Pinpoint the cell where the given text exists, returning its (x, y) midpoint coordinate. 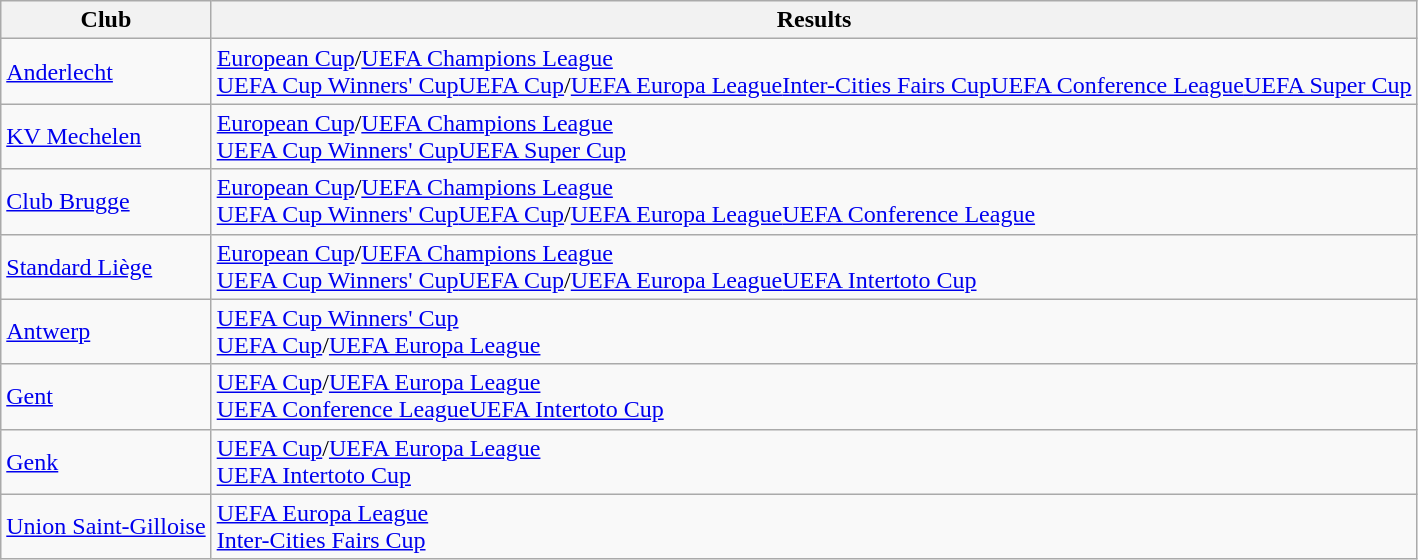
UEFA Cup Winners' CupUEFA Cup/UEFA Europa League (814, 332)
Club (106, 20)
European Cup/UEFA Champions LeagueUEFA Cup Winners' CupUEFA Super Cup (814, 136)
European Cup/UEFA Champions LeagueUEFA Cup Winners' CupUEFA Cup/UEFA Europa LeagueUEFA Intertoto Cup (814, 266)
KV Mechelen (106, 136)
Standard Liège (106, 266)
UEFA Cup/UEFA Europa LeagueUEFA Conference LeagueUEFA Intertoto Cup (814, 396)
Club Brugge (106, 202)
Anderlecht (106, 72)
UEFA Europa LeagueInter-Cities Fairs Cup (814, 526)
Antwerp (106, 332)
Union Saint-Gilloise (106, 526)
European Cup/UEFA Champions LeagueUEFA Cup Winners' CupUEFA Cup/UEFA Europa LeagueInter-Cities Fairs CupUEFA Conference LeagueUEFA Super Cup (814, 72)
Results (814, 20)
UEFA Cup/UEFA Europa LeagueUEFA Intertoto Cup (814, 462)
Gent (106, 396)
European Cup/UEFA Champions LeagueUEFA Cup Winners' CupUEFA Cup/UEFA Europa LeagueUEFA Conference League (814, 202)
Genk (106, 462)
